Scan for the cell matching the given text and deliver its [X, Y] coordinate at center. 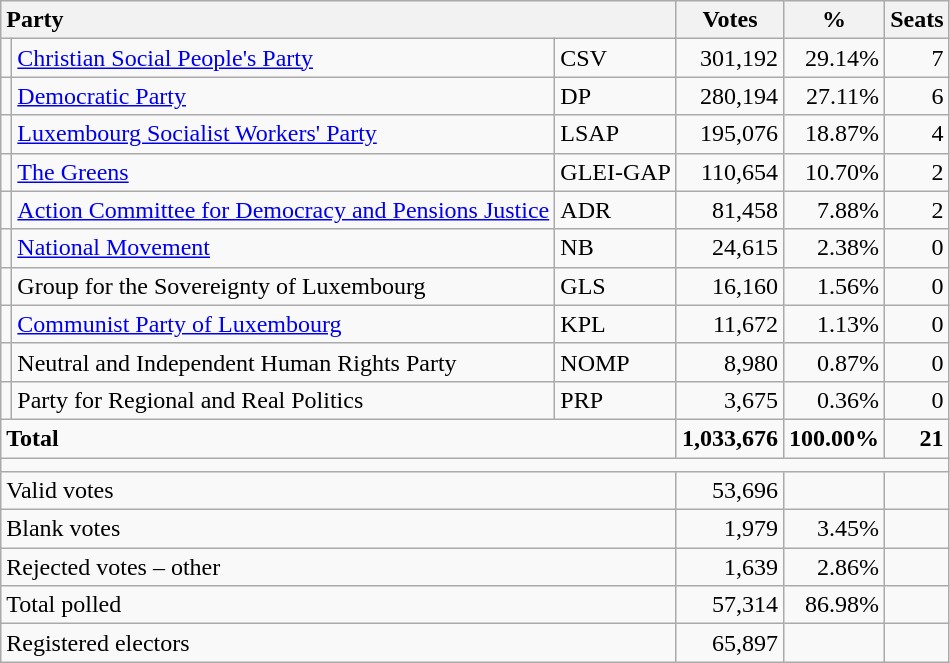
GLEI-GAP [616, 172]
% [834, 20]
CSV [616, 58]
Valid votes [339, 491]
KPL [616, 324]
100.00% [834, 438]
1,979 [730, 529]
16,160 [730, 286]
10.70% [834, 172]
8,980 [730, 362]
Neutral and Independent Human Rights Party [284, 362]
NOMP [616, 362]
Action Committee for Democracy and Pensions Justice [284, 210]
1.56% [834, 286]
7.88% [834, 210]
7 [917, 58]
Communist Party of Luxembourg [284, 324]
18.87% [834, 134]
Party [339, 20]
3,675 [730, 400]
280,194 [730, 96]
195,076 [730, 134]
Total [339, 438]
81,458 [730, 210]
Votes [730, 20]
Christian Social People's Party [284, 58]
Seats [917, 20]
65,897 [730, 643]
Party for Regional and Real Politics [284, 400]
1,639 [730, 567]
DP [616, 96]
11,672 [730, 324]
21 [917, 438]
Blank votes [339, 529]
Registered electors [339, 643]
LSAP [616, 134]
86.98% [834, 605]
2.86% [834, 567]
301,192 [730, 58]
0.36% [834, 400]
Group for the Sovereignty of Luxembourg [284, 286]
2.38% [834, 248]
1,033,676 [730, 438]
53,696 [730, 491]
24,615 [730, 248]
Rejected votes – other [339, 567]
4 [917, 134]
GLS [616, 286]
27.11% [834, 96]
57,314 [730, 605]
29.14% [834, 58]
Total polled [339, 605]
6 [917, 96]
ADR [616, 210]
The Greens [284, 172]
Democratic Party [284, 96]
110,654 [730, 172]
Luxembourg Socialist Workers' Party [284, 134]
National Movement [284, 248]
3.45% [834, 529]
0.87% [834, 362]
NB [616, 248]
1.13% [834, 324]
PRP [616, 400]
